Identify which cell holds the provided text, then report its [X, Y] central coordinate. 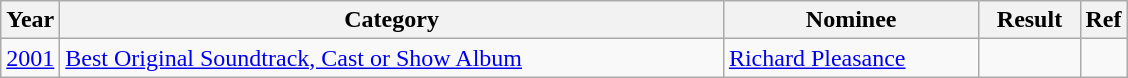
Result [1030, 20]
Nominee [851, 20]
Ref [1104, 20]
Best Original Soundtrack, Cast or Show Album [392, 58]
Category [392, 20]
Year [30, 20]
2001 [30, 58]
Richard Pleasance [851, 58]
